Search for the cell housing the specified text and yield its [x, y] center coordinate. 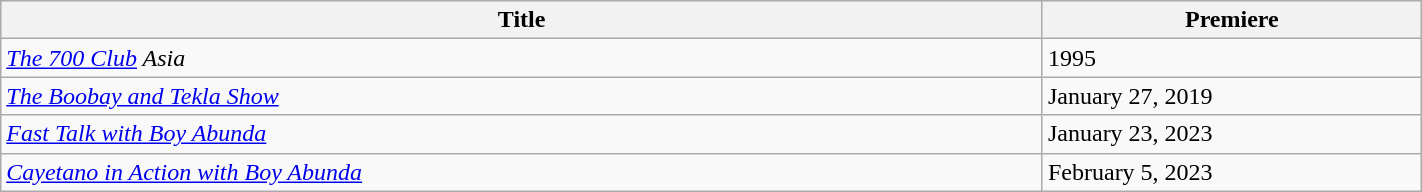
February 5, 2023 [1232, 172]
1995 [1232, 58]
The 700 Club Asia [522, 58]
Fast Talk with Boy Abunda [522, 134]
January 27, 2019 [1232, 96]
Premiere [1232, 20]
Title [522, 20]
Cayetano in Action with Boy Abunda [522, 172]
January 23, 2023 [1232, 134]
The Boobay and Tekla Show [522, 96]
